Pinpoint the cell where the given text exists, returning its (x, y) midpoint coordinate. 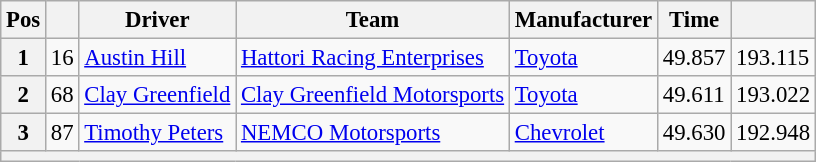
192.948 (774, 133)
Austin Hill (158, 58)
Manufacturer (583, 20)
Team (373, 20)
49.630 (694, 133)
16 (62, 58)
68 (62, 95)
Hattori Racing Enterprises (373, 58)
49.611 (694, 95)
Clay Greenfield Motorsports (373, 95)
Pos (24, 20)
2 (24, 95)
49.857 (694, 58)
87 (62, 133)
Timothy Peters (158, 133)
193.115 (774, 58)
3 (24, 133)
1 (24, 58)
193.022 (774, 95)
Chevrolet (583, 133)
Driver (158, 20)
Time (694, 20)
NEMCO Motorsports (373, 133)
Clay Greenfield (158, 95)
